Identify which cell holds the provided text, then report its [x, y] central coordinate. 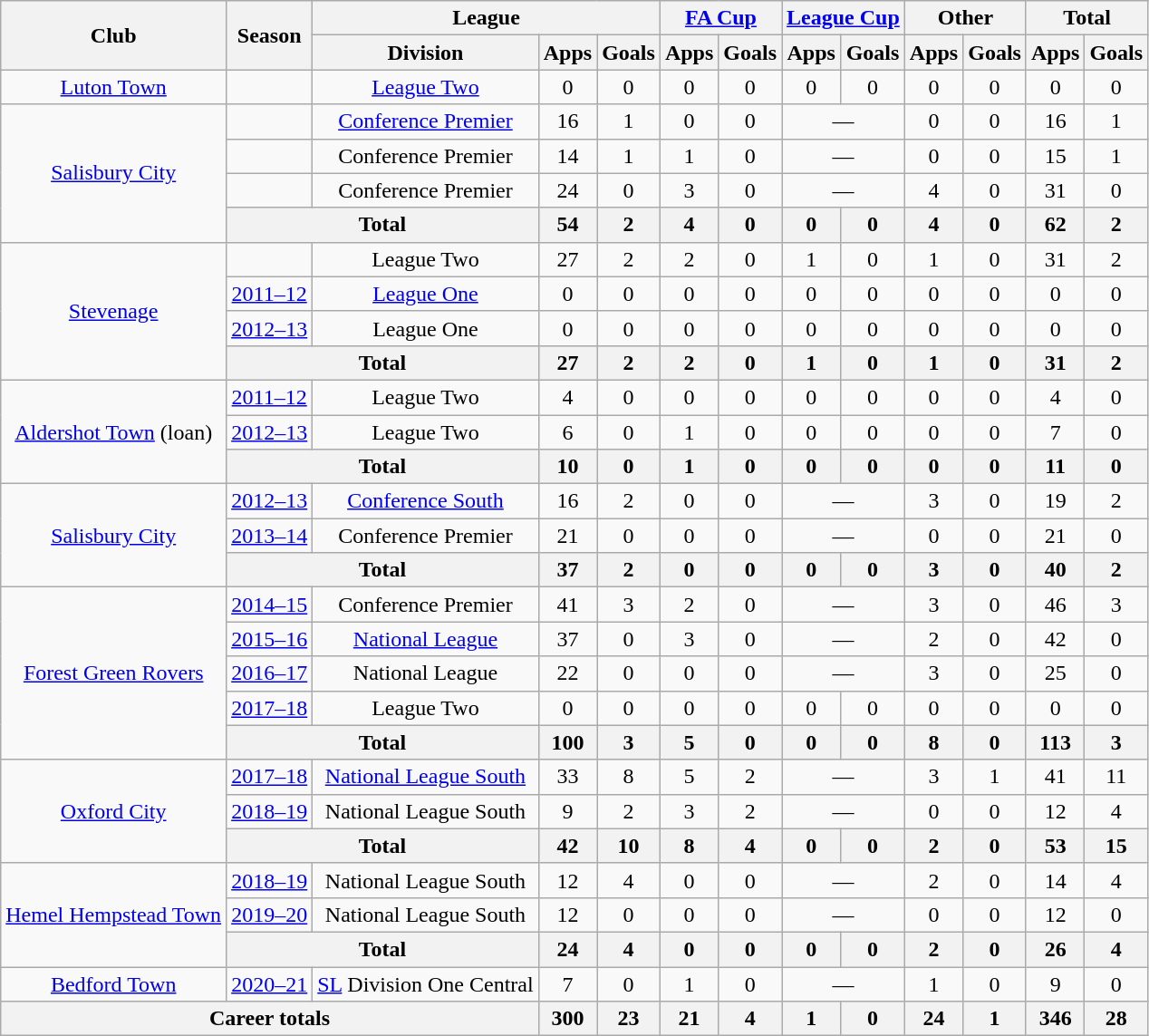
Club [114, 35]
Oxford City [114, 811]
2015–16 [270, 639]
Conference South [426, 501]
2014–15 [270, 605]
Bedford Town [114, 983]
Stevenage [114, 311]
113 [1055, 742]
53 [1055, 846]
Career totals [270, 1019]
100 [567, 742]
2016–17 [270, 673]
Hemel Hempstead Town [114, 915]
46 [1055, 605]
28 [1116, 1019]
22 [567, 673]
2020–21 [270, 983]
Forest Green Rovers [114, 673]
2013–14 [270, 536]
25 [1055, 673]
Other [965, 18]
62 [1055, 225]
40 [1055, 570]
26 [1055, 949]
Luton Town [114, 87]
League [487, 18]
SL Division One Central [426, 983]
League Cup [844, 18]
FA Cup [720, 18]
23 [629, 1019]
33 [567, 777]
Division [426, 53]
Season [270, 35]
54 [567, 225]
2019–20 [270, 915]
19 [1055, 501]
300 [567, 1019]
Aldershot Town (loan) [114, 431]
6 [567, 432]
346 [1055, 1019]
